For the text-containing cell, return its midpoint in [X, Y] coordinate format. 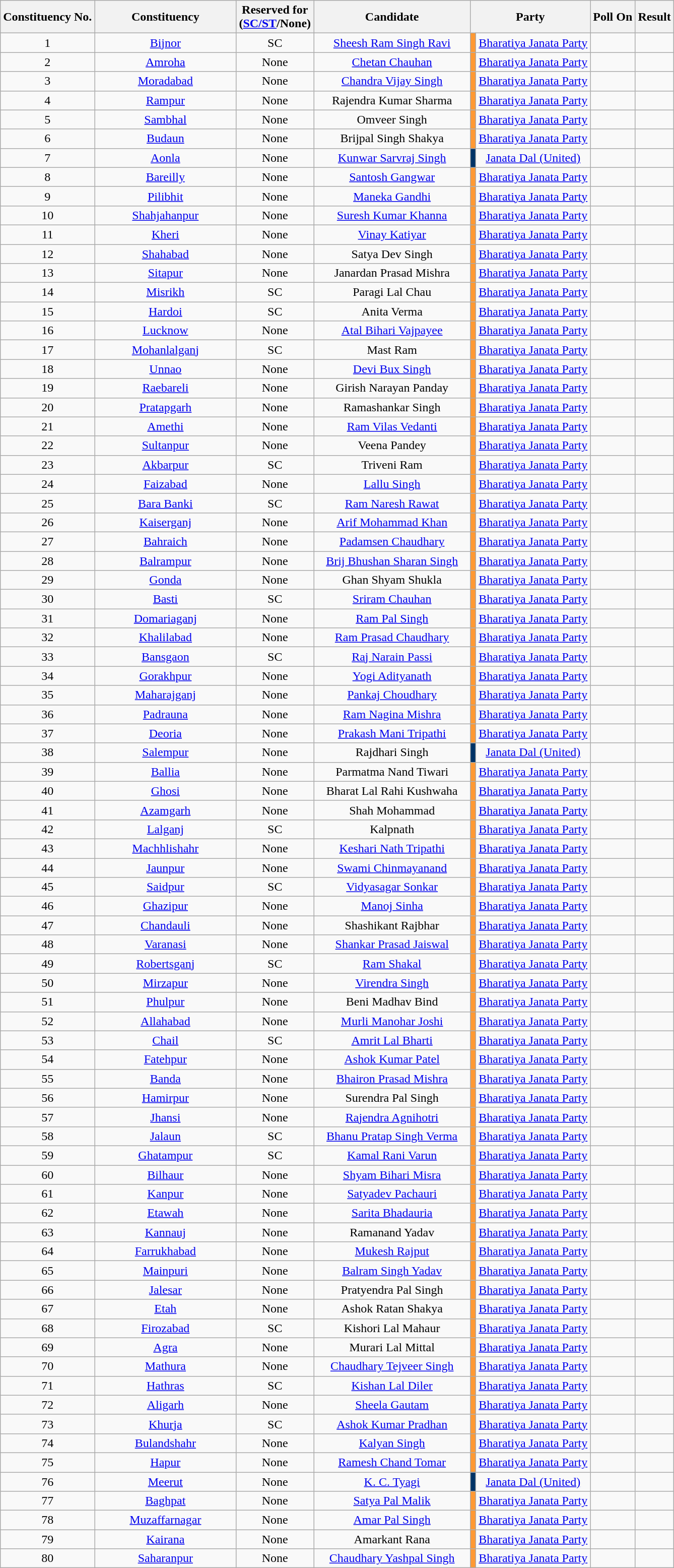
48 [47, 945]
Jalaun [165, 1136]
Mathura [165, 1366]
Sambhal [165, 119]
Surendra Pal Singh [392, 1098]
Kalpnath [392, 829]
Amar Pal Singh [392, 1520]
63 [47, 1232]
27 [47, 541]
Kishan Lal Diler [392, 1386]
10 [47, 215]
Lucknow [165, 331]
Akbarpur [165, 465]
13 [47, 273]
Ashok Kumar Pradhan [392, 1424]
Kairana [165, 1539]
Hardoi [165, 311]
Robertsganj [165, 964]
79 [47, 1539]
74 [47, 1443]
80 [47, 1558]
53 [47, 1040]
54 [47, 1059]
Amethi [165, 426]
18 [47, 369]
40 [47, 791]
Hamirpur [165, 1098]
Etah [165, 1309]
Faizabad [165, 484]
Shahabad [165, 254]
29 [47, 580]
Manoj Sinha [392, 906]
Meerut [165, 1481]
Jhansi [165, 1117]
5 [47, 119]
32 [47, 638]
60 [47, 1175]
62 [47, 1213]
Rajendra Agnihotri [392, 1117]
17 [47, 350]
Bara Banki [165, 503]
Amarkant Rana [392, 1539]
Bulandshahr [165, 1443]
52 [47, 1021]
Shashikant Rajbhar [392, 925]
Chandra Vijay Singh [392, 81]
Ram Naresh Rawat [392, 503]
72 [47, 1405]
Fatehpur [165, 1059]
Amrit Lal Bharti [392, 1040]
Ram Shakal [392, 964]
Murli Manohar Joshi [392, 1021]
Ram Prasad Chaudhary [392, 638]
Bahraich [165, 541]
Misrikh [165, 292]
Bhanu Pratap Singh Verma [392, 1136]
Santosh Gangwar [392, 177]
36 [47, 714]
73 [47, 1424]
Janardan Prasad Mishra [392, 273]
6 [47, 139]
49 [47, 964]
67 [47, 1309]
Gorakhpur [165, 676]
20 [47, 407]
Padrauna [165, 714]
Mukesh Rajput [392, 1251]
Etawah [165, 1213]
Chail [165, 1040]
Devi Bux Singh [392, 369]
Ram Pal Singh [392, 618]
Mast Ram [392, 350]
Mohanlalganj [165, 350]
Unnao [165, 369]
23 [47, 465]
37 [47, 733]
3 [47, 81]
Swami Chinmayanand [392, 867]
Kunwar Sarvraj Singh [392, 158]
Arif Mohammad Khan [392, 522]
26 [47, 522]
Saharanpur [165, 1558]
78 [47, 1520]
Shyam Bihari Misra [392, 1175]
Vinay Katiyar [392, 234]
Candidate [392, 17]
Sitapur [165, 273]
Paragi Lal Chau [392, 292]
Raebareli [165, 388]
Ghatampur [165, 1155]
19 [47, 388]
Rajdhari Singh [392, 752]
Kaiserganj [165, 522]
7 [47, 158]
14 [47, 292]
Lalganj [165, 829]
Banda [165, 1079]
50 [47, 983]
Maneka Gandhi [392, 196]
Anita Verma [392, 311]
Phulpur [165, 1002]
75 [47, 1462]
Ghan Shyam Shukla [392, 580]
64 [47, 1251]
68 [47, 1328]
12 [47, 254]
Saidpur [165, 887]
Ramashankar Singh [392, 407]
Kheri [165, 234]
Khurja [165, 1424]
Basti [165, 599]
Aligarh [165, 1405]
71 [47, 1386]
25 [47, 503]
77 [47, 1501]
Gonda [165, 580]
Vidyasagar Sonkar [392, 887]
Triveni Ram [392, 465]
11 [47, 234]
24 [47, 484]
Pilibhit [165, 196]
Jaunpur [165, 867]
Constituency [165, 17]
34 [47, 676]
Kamal Rani Varun [392, 1155]
Bijnor [165, 43]
Ram Vilas Vedanti [392, 426]
Virendra Singh [392, 983]
Raj Narain Passi [392, 657]
Chandauli [165, 925]
Ramanand Yadav [392, 1232]
Shah Mohammad [392, 810]
Beni Madhav Bind [392, 1002]
66 [47, 1290]
Keshari Nath Tripathi [392, 848]
Ashok Kumar Patel [392, 1059]
28 [47, 561]
Amroha [165, 62]
Ashok Ratan Shakya [392, 1309]
Satya Pal Malik [392, 1501]
Prakash Mani Tripathi [392, 733]
Result [654, 17]
Kalyan Singh [392, 1443]
Shankar Prasad Jaiswal [392, 945]
Shahjahanpur [165, 215]
Kishori Lal Mahaur [392, 1328]
47 [47, 925]
Maharajganj [165, 695]
76 [47, 1481]
9 [47, 196]
Machhlishahr [165, 848]
Atal Bihari Vajpayee [392, 331]
51 [47, 1002]
Reserved for(SC/ST/None) [275, 17]
Yogi Adityanath [392, 676]
33 [47, 657]
Mainpuri [165, 1271]
1 [47, 43]
65 [47, 1271]
31 [47, 618]
Sarita Bhadauria [392, 1213]
Sultanpur [165, 446]
21 [47, 426]
Chetan Chauhan [392, 62]
Bhairon Prasad Mishra [392, 1079]
Rampur [165, 100]
Poll On [613, 17]
57 [47, 1117]
44 [47, 867]
Pratyendra Pal Singh [392, 1290]
Satya Dev Singh [392, 254]
Bharat Lal Rahi Kushwaha [392, 791]
55 [47, 1079]
Bilhaur [165, 1175]
38 [47, 752]
Bareilly [165, 177]
Balram Singh Yadav [392, 1271]
Varanasi [165, 945]
Ram Nagina Mishra [392, 714]
Omveer Singh [392, 119]
Agra [165, 1347]
2 [47, 62]
Chaudhary Tejveer Singh [392, 1366]
59 [47, 1155]
Sriram Chauhan [392, 599]
43 [47, 848]
Domariaganj [165, 618]
Mirzapur [165, 983]
Pankaj Choudhary [392, 695]
4 [47, 100]
Brijpal Singh Shakya [392, 139]
Kannauj [165, 1232]
Hapur [165, 1462]
Sheela Gautam [392, 1405]
Chaudhary Yashpal Singh [392, 1558]
Murari Lal Mittal [392, 1347]
35 [47, 695]
Ramesh Chand Tomar [392, 1462]
16 [47, 331]
45 [47, 887]
8 [47, 177]
Allahabad [165, 1021]
Rajendra Kumar Sharma [392, 100]
42 [47, 829]
Khalilabad [165, 638]
22 [47, 446]
Hathras [165, 1386]
Padamsen Chaudhary [392, 541]
Budaun [165, 139]
58 [47, 1136]
Muzaffarnagar [165, 1520]
Deoria [165, 733]
Parmatma Nand Tiwari [392, 772]
Satyadev Pachauri [392, 1194]
Balrampur [165, 561]
61 [47, 1194]
Moradabad [165, 81]
Kanpur [165, 1194]
Jalesar [165, 1290]
56 [47, 1098]
Brij Bhushan Sharan Singh [392, 561]
Sheesh Ram Singh Ravi [392, 43]
Suresh Kumar Khanna [392, 215]
15 [47, 311]
41 [47, 810]
Firozabad [165, 1328]
Bansgaon [165, 657]
Lallu Singh [392, 484]
Azamgarh [165, 810]
Constituency No. [47, 17]
Ghosi [165, 791]
Aonla [165, 158]
Ghazipur [165, 906]
Salempur [165, 752]
30 [47, 599]
70 [47, 1366]
Baghpat [165, 1501]
46 [47, 906]
K. C. Tyagi [392, 1481]
Ballia [165, 772]
Girish Narayan Panday [392, 388]
Party [530, 17]
69 [47, 1347]
39 [47, 772]
Veena Pandey [392, 446]
Pratapgarh [165, 407]
Farrukhabad [165, 1251]
